Search for the cell housing the specified text and yield its [x, y] center coordinate. 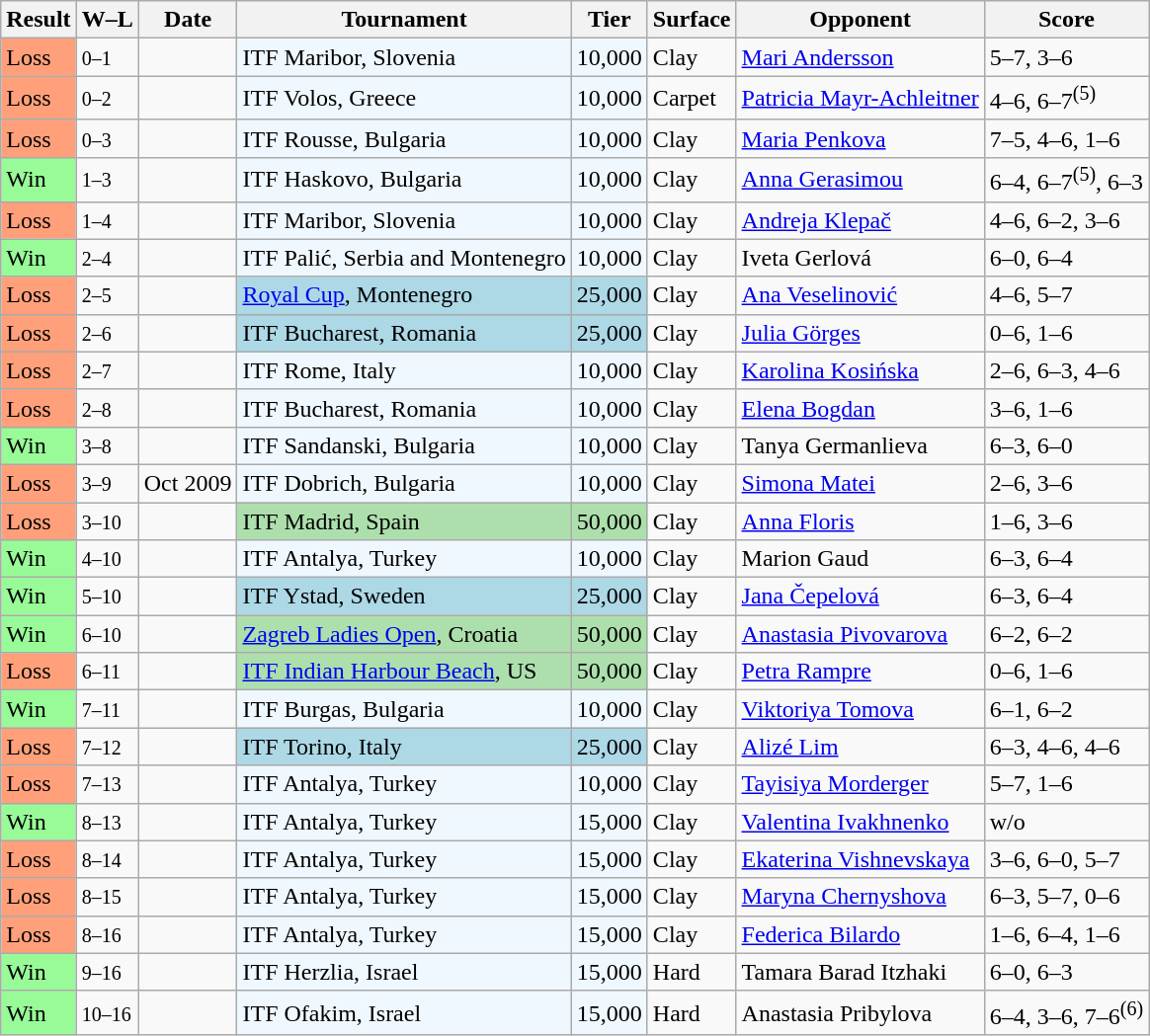
7–12 [107, 747]
7–5, 4–6, 1–6 [1066, 138]
6–3, 5–7, 0–6 [1066, 897]
Alizé Lim [860, 747]
6–3, 4–6, 4–6 [1066, 747]
Elena Bogdan [860, 408]
2–5 [107, 295]
ITF Herzlia, Israel [404, 972]
8–15 [107, 897]
ITF Ofakim, Israel [404, 1013]
4–6, 6–2, 3–6 [1066, 220]
5–10 [107, 597]
Royal Cup, Montenegro [404, 295]
Karolina Kosińska [860, 370]
4–6, 5–7 [1066, 295]
3–6, 6–0, 5–7 [1066, 859]
ITF Torino, Italy [404, 747]
4–10 [107, 559]
Federica Bilardo [860, 934]
ITF Volos, Greece [404, 99]
Anastasia Pribylova [860, 1013]
Tayisiya Morderger [860, 784]
8–14 [107, 859]
ITF Indian Harbour Beach, US [404, 672]
Ekaterina Vishnevskaya [860, 859]
2–6 [107, 333]
ITF Rousse, Bulgaria [404, 138]
Tamara Barad Itzhaki [860, 972]
6–4, 3–6, 7–6(6) [1066, 1013]
4–6, 6–7(5) [1066, 99]
Tanya Germanlieva [860, 445]
Zagreb Ladies Open, Croatia [404, 634]
ITF Dobrich, Bulgaria [404, 483]
7–11 [107, 709]
6–4, 6–7(5), 6–3 [1066, 180]
W–L [107, 20]
Viktoriya Tomova [860, 709]
0–3 [107, 138]
1–3 [107, 180]
5–7, 1–6 [1066, 784]
ITF Ystad, Sweden [404, 597]
Oct 2009 [188, 483]
3–9 [107, 483]
Valentina Ivakhnenko [860, 822]
1–6, 6–4, 1–6 [1066, 934]
7–13 [107, 784]
Maria Penkova [860, 138]
6–2, 6–2 [1066, 634]
Tournament [404, 20]
3–6, 1–6 [1066, 408]
Date [188, 20]
Opponent [860, 20]
10–16 [107, 1013]
ITF Sandanski, Bulgaria [404, 445]
6–1, 6–2 [1066, 709]
6–11 [107, 672]
0–2 [107, 99]
2–6, 3–6 [1066, 483]
6–10 [107, 634]
Tier [609, 20]
Julia Görges [860, 333]
ITF Haskovo, Bulgaria [404, 180]
Maryna Chernyshova [860, 897]
Petra Rampre [860, 672]
Surface [692, 20]
Anna Gerasimou [860, 180]
Iveta Gerlová [860, 258]
Result [39, 20]
6–0, 6–4 [1066, 258]
Simona Matei [860, 483]
2–6, 6–3, 4–6 [1066, 370]
Score [1066, 20]
Ana Veselinović [860, 295]
Mari Andersson [860, 57]
ITF Palić, Serbia and Montenegro [404, 258]
2–8 [107, 408]
5–7, 3–6 [1066, 57]
w/o [1066, 822]
3–8 [107, 445]
Jana Čepelová [860, 597]
0–1 [107, 57]
1–4 [107, 220]
2–4 [107, 258]
6–3, 6–0 [1066, 445]
6–0, 6–3 [1066, 972]
Patricia Mayr-Achleitner [860, 99]
8–13 [107, 822]
ITF Burgas, Bulgaria [404, 709]
ITF Rome, Italy [404, 370]
1–6, 3–6 [1066, 521]
8–16 [107, 934]
Carpet [692, 99]
9–16 [107, 972]
Anastasia Pivovarova [860, 634]
2–7 [107, 370]
Andreja Klepač [860, 220]
Anna Floris [860, 521]
3–10 [107, 521]
Marion Gaud [860, 559]
ITF Madrid, Spain [404, 521]
